For the text-containing cell, return its midpoint in (X, Y) coordinate format. 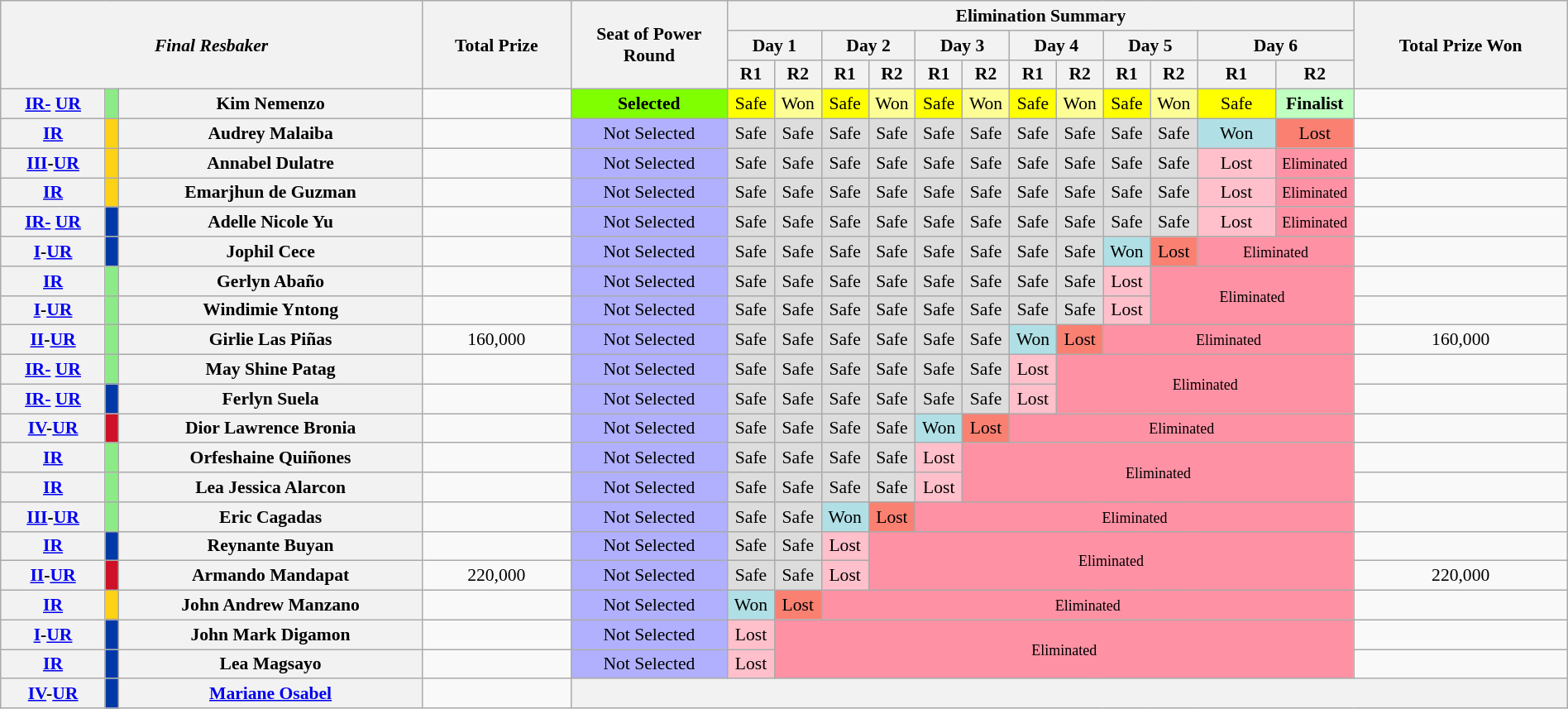
Seat of Power Round (648, 45)
Jophil Cece (271, 252)
Windimie Yntong (271, 310)
Audrey Malaiba (271, 134)
Reynante Buyan (271, 546)
Girlie Las Piñas (271, 340)
Total Prize (496, 45)
Selected (648, 104)
Orfeshaine Quiñones (271, 458)
Mariane Osabel (271, 694)
John Mark Digamon (271, 635)
Final Resbaker (212, 45)
Day 2 (868, 46)
Day 1 (775, 46)
Elimination Summary (1041, 16)
Total Prize Won (1460, 45)
Emarjhun de Guzman (271, 193)
Armando Mandapat (271, 576)
Annabel Dulatre (271, 163)
Day 6 (1275, 46)
Lea Jessica Alarcon (271, 487)
May Shine Patag (271, 370)
Day 3 (963, 46)
John Andrew Manzano (271, 606)
Day 4 (1056, 46)
Adelle Nicole Yu (271, 223)
Gerlyn Abaño (271, 281)
Lea Magsayo (271, 664)
Dior Lawrence Bronia (271, 429)
Finalist (1315, 104)
Ferlyn Suela (271, 399)
Day 5 (1150, 46)
Eric Cagadas (271, 517)
Kim Nemenzo (271, 104)
